Return the [x, y] coordinate for the center point of the cell that contains the specified text.  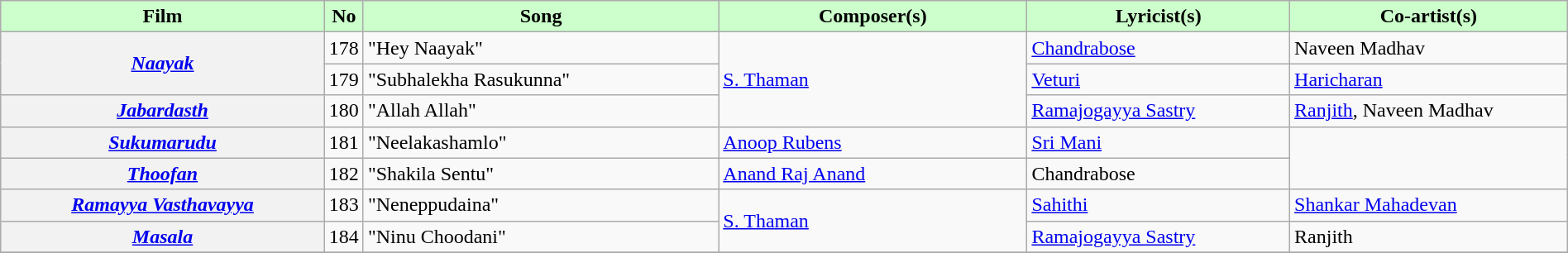
Song [541, 17]
"Neelakashamlo" [541, 142]
"Allah Allah" [541, 111]
"Neneppudaina" [541, 205]
"Shakila Sentu" [541, 174]
Sukumarudu [163, 142]
Jabardasth [163, 111]
Naayak [163, 64]
"Subhalekha Rasukunna" [541, 79]
182 [344, 174]
Anand Raj Anand [873, 174]
184 [344, 236]
180 [344, 111]
Thoofan [163, 174]
181 [344, 142]
"Ninu Choodani" [541, 236]
Co-artist(s) [1429, 17]
179 [344, 79]
Ranjith, Naveen Madhav [1429, 111]
Veturi [1159, 79]
Composer(s) [873, 17]
Masala [163, 236]
Film [163, 17]
178 [344, 48]
Sahithi [1159, 205]
"Hey Naayak" [541, 48]
Ranjith [1429, 236]
Sri Mani [1159, 142]
Shankar Mahadevan [1429, 205]
183 [344, 205]
Naveen Madhav [1429, 48]
Haricharan [1429, 79]
Lyricist(s) [1159, 17]
Anoop Rubens [873, 142]
Ramayya Vasthavayya [163, 205]
No [344, 17]
